Provide the [X, Y] coordinate of the cell's center where the given text is located.  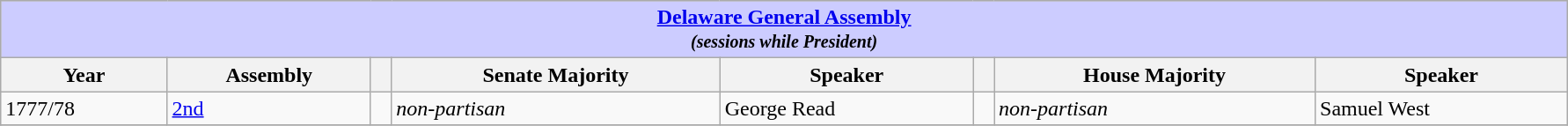
Delaware General Assembly (sessions while President) [785, 30]
Year [84, 75]
George Read [846, 108]
Senate Majority [556, 75]
Assembly [269, 75]
House Majority [1154, 75]
2nd [269, 108]
Samuel West [1441, 108]
1777/78 [84, 108]
